Extract the [x, y] coordinate from the center of the cell holding the provided text.  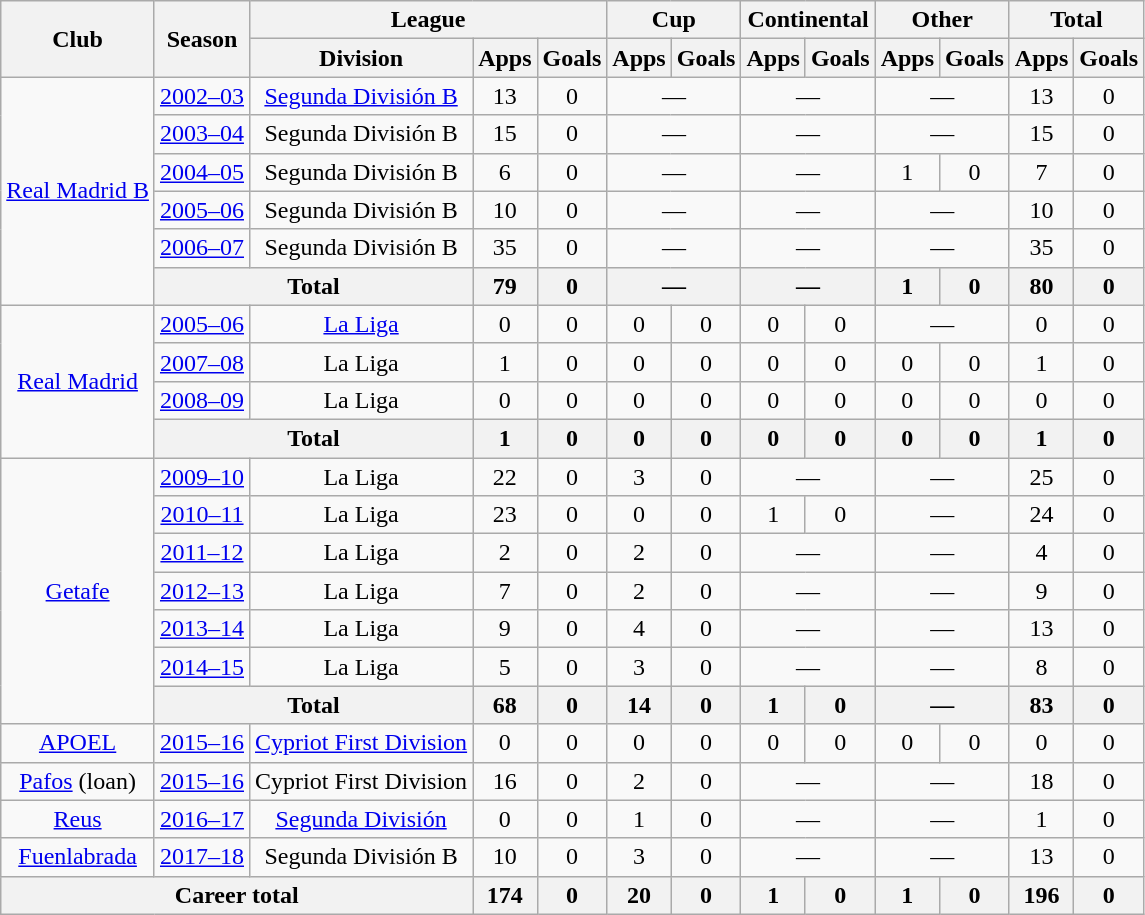
18 [1041, 781]
2009–10 [202, 477]
Getafe [78, 591]
Club [78, 39]
68 [505, 705]
79 [505, 286]
2010–11 [202, 515]
2004–05 [202, 172]
2006–07 [202, 248]
League [428, 20]
Fuenlabrada [78, 857]
2016–17 [202, 819]
Real Madrid [78, 381]
2007–08 [202, 362]
2011–12 [202, 553]
83 [1041, 705]
2002–03 [202, 96]
23 [505, 515]
APOEL [78, 743]
2008–09 [202, 400]
Continental [808, 20]
174 [505, 895]
Reus [78, 819]
16 [505, 781]
Other [942, 20]
Division [362, 58]
2003–04 [202, 134]
Cup [674, 20]
6 [505, 172]
8 [1041, 667]
20 [639, 895]
196 [1041, 895]
24 [1041, 515]
Real Madrid B [78, 191]
80 [1041, 286]
2014–15 [202, 667]
2013–14 [202, 629]
Career total [237, 895]
Season [202, 39]
Pafos (loan) [78, 781]
Segunda División [362, 819]
22 [505, 477]
14 [639, 705]
25 [1041, 477]
2012–13 [202, 591]
5 [505, 667]
2017–18 [202, 857]
